Scan for the cell matching the given text and deliver its [x, y] coordinate at center. 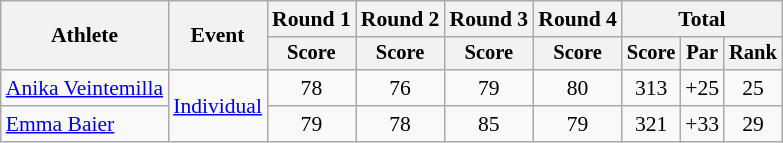
29 [753, 124]
80 [578, 88]
Total [702, 19]
76 [400, 88]
85 [488, 124]
Round 3 [488, 19]
Individual [218, 106]
Round 2 [400, 19]
+33 [702, 124]
+25 [702, 88]
Round 4 [578, 19]
Athlete [84, 36]
321 [651, 124]
Round 1 [312, 19]
Emma Baier [84, 124]
Par [702, 54]
Rank [753, 54]
313 [651, 88]
25 [753, 88]
Anika Veintemilla [84, 88]
Event [218, 36]
